Detect which cell encompasses the target text, then output its (X, Y) center coordinate. 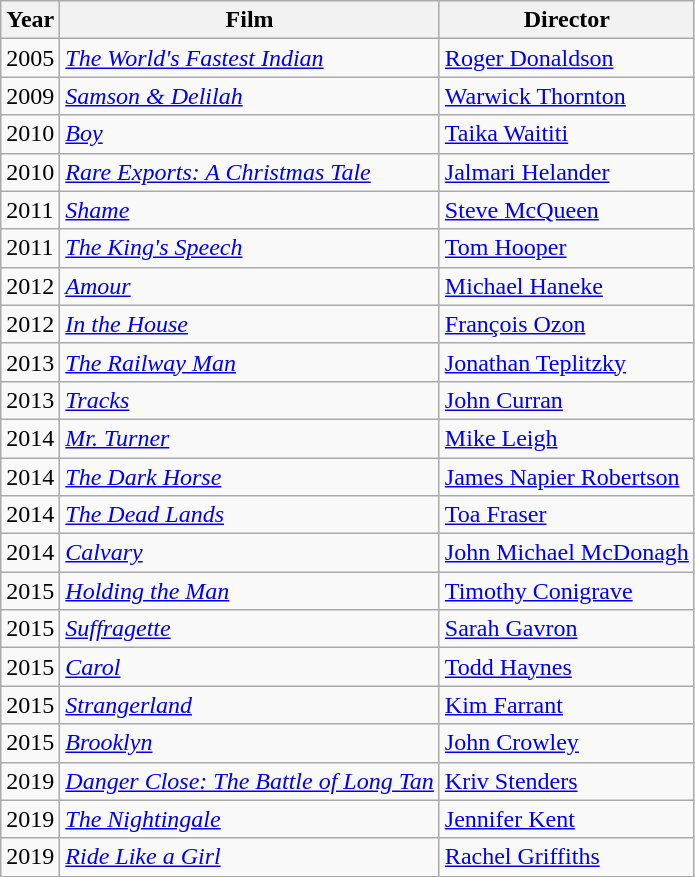
John Michael McDonagh (566, 553)
Danger Close: The Battle of Long Tan (250, 781)
John Crowley (566, 743)
2009 (30, 96)
The World's Fastest Indian (250, 58)
Year (30, 20)
Calvary (250, 553)
The Nightingale (250, 819)
Strangerland (250, 705)
Toa Fraser (566, 515)
The Dead Lands (250, 515)
Tracks (250, 400)
Brooklyn (250, 743)
Shame (250, 210)
François Ozon (566, 324)
In the House (250, 324)
Kriv Stenders (566, 781)
Boy (250, 134)
The Railway Man (250, 362)
Jalmari Helander (566, 172)
The Dark Horse (250, 477)
Ride Like a Girl (250, 857)
Film (250, 20)
Jennifer Kent (566, 819)
James Napier Robertson (566, 477)
Roger Donaldson (566, 58)
Kim Farrant (566, 705)
Sarah Gavron (566, 629)
Director (566, 20)
Todd Haynes (566, 667)
Mr. Turner (250, 438)
Steve McQueen (566, 210)
Carol (250, 667)
Rachel Griffiths (566, 857)
Tom Hooper (566, 248)
2005 (30, 58)
Samson & Delilah (250, 96)
Holding the Man (250, 591)
Michael Haneke (566, 286)
Taika Waititi (566, 134)
Warwick Thornton (566, 96)
John Curran (566, 400)
The King's Speech (250, 248)
Mike Leigh (566, 438)
Timothy Conigrave (566, 591)
Amour (250, 286)
Suffragette (250, 629)
Jonathan Teplitzky (566, 362)
Rare Exports: A Christmas Tale (250, 172)
